Return the [X, Y] coordinate for the center point of the cell that contains the specified text.  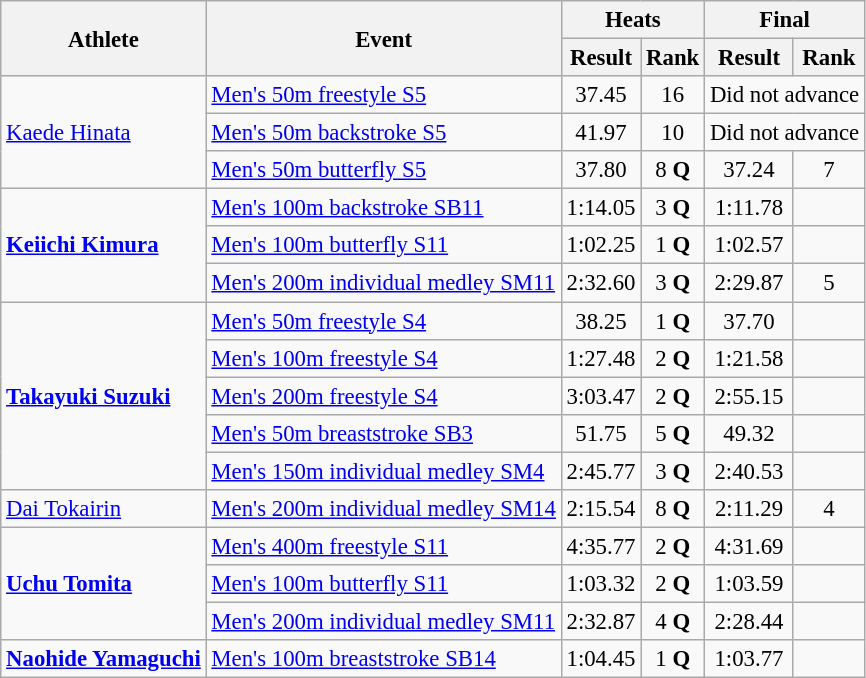
Men's 50m butterfly S5 [384, 170]
Athlete [104, 38]
1:03.77 [750, 659]
Heats [632, 20]
Uchu Tomita [104, 584]
Final [785, 20]
2:28.44 [750, 621]
2:32.60 [601, 283]
Men's 100m backstroke SB11 [384, 208]
Dai Tokairin [104, 509]
Men's 150m individual medley SM4 [384, 471]
1:11.78 [750, 208]
Keiichi Kimura [104, 246]
5 [828, 283]
4 Q [673, 621]
5 Q [673, 433]
37.70 [750, 321]
1:04.45 [601, 659]
41.97 [601, 133]
2:29.87 [750, 283]
3:03.47 [601, 396]
Men's 50m freestyle S5 [384, 95]
4 [828, 509]
1:02.57 [750, 245]
Men's 200m freestyle S4 [384, 396]
2:15.54 [601, 509]
4:35.77 [601, 546]
2:55.15 [750, 396]
Men's 100m freestyle S4 [384, 358]
Men's 100m breaststroke SB14 [384, 659]
2:32.87 [601, 621]
10 [673, 133]
Men's 400m freestyle S11 [384, 546]
38.25 [601, 321]
2:11.29 [750, 509]
16 [673, 95]
Naohide Yamaguchi [104, 659]
1:27.48 [601, 358]
2:45.77 [601, 471]
4:31.69 [750, 546]
37.24 [750, 170]
Kaede Hinata [104, 132]
1:21.58 [750, 358]
Men's 50m freestyle S4 [384, 321]
Takayuki Suzuki [104, 396]
Men's 50m backstroke S5 [384, 133]
2:40.53 [750, 471]
1:03.59 [750, 584]
1:02.25 [601, 245]
Men's 50m breaststroke SB3 [384, 433]
49.32 [750, 433]
37.45 [601, 95]
Men's 200m individual medley SM14 [384, 509]
Event [384, 38]
37.80 [601, 170]
1:03.32 [601, 584]
1:14.05 [601, 208]
7 [828, 170]
51.75 [601, 433]
